Provide the [x, y] coordinate of the cell's center where the given text is located.  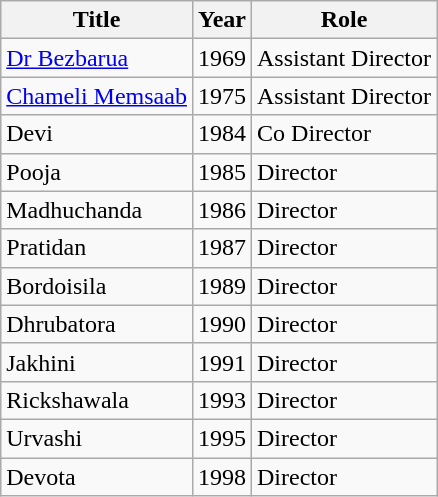
Pratidan [97, 248]
Dhrubatora [97, 324]
1987 [222, 248]
Bordoisila [97, 286]
1985 [222, 172]
Co Director [344, 134]
Devi [97, 134]
1998 [222, 477]
Rickshawala [97, 400]
1995 [222, 438]
Jakhini [97, 362]
Dr Bezbarua [97, 58]
Urvashi [97, 438]
1984 [222, 134]
Year [222, 20]
1990 [222, 324]
1991 [222, 362]
Title [97, 20]
Madhuchanda [97, 210]
Devota [97, 477]
1986 [222, 210]
1975 [222, 96]
1993 [222, 400]
1969 [222, 58]
1989 [222, 286]
Role [344, 20]
Chameli Memsaab [97, 96]
Pooja [97, 172]
